From the cell containing the given text, extract its center point as (x, y) coordinate. 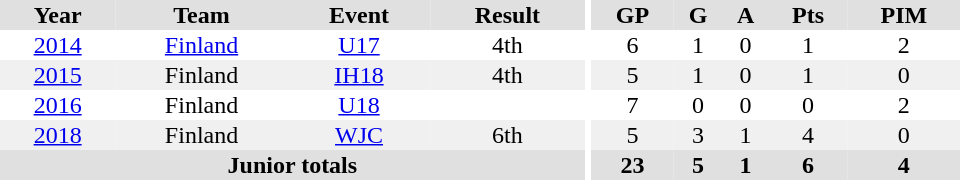
A (746, 15)
Event (359, 15)
2014 (58, 45)
6th (507, 135)
2016 (58, 105)
WJC (359, 135)
GP (632, 15)
Result (507, 15)
G (698, 15)
Team (202, 15)
2015 (58, 75)
PIM (904, 15)
Junior totals (292, 165)
7 (632, 105)
U17 (359, 45)
Pts (808, 15)
Year (58, 15)
23 (632, 165)
3 (698, 135)
IH18 (359, 75)
2018 (58, 135)
U18 (359, 105)
